Find where the given text appears and provide that cell's center as [x, y] coordinate. 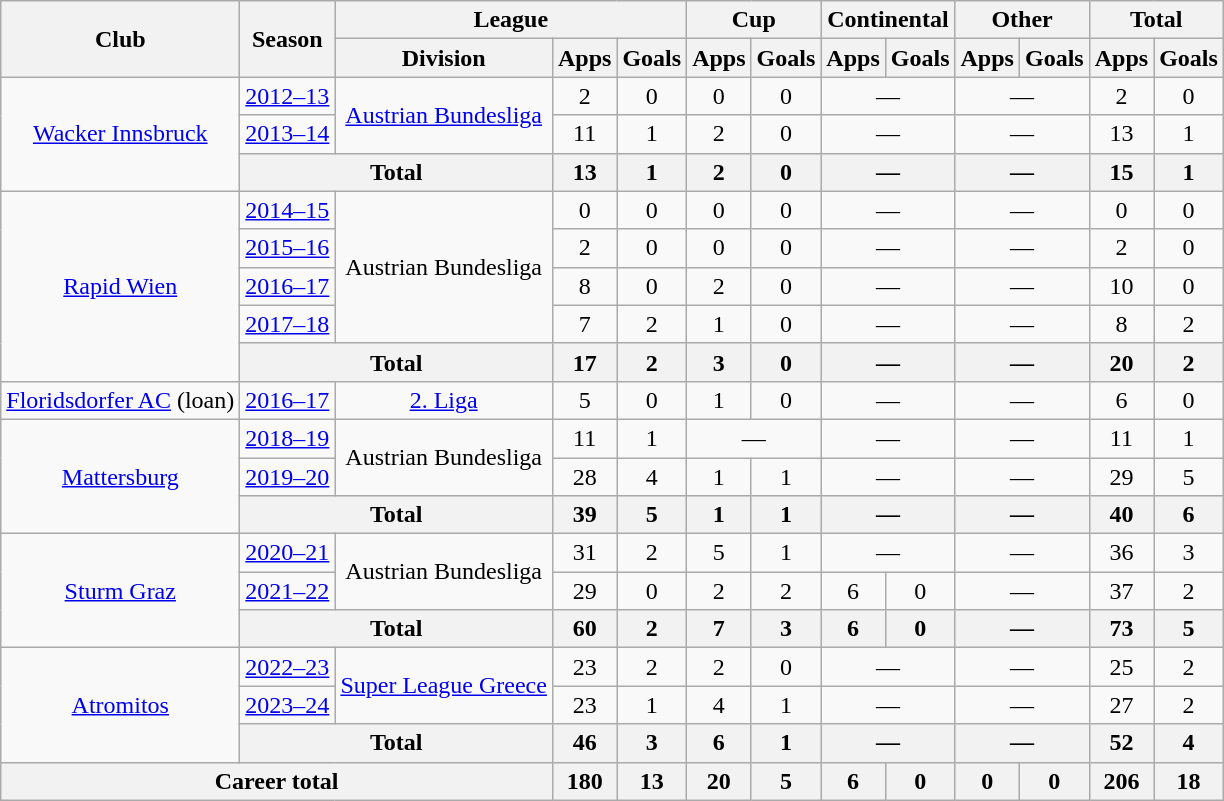
2013–14 [288, 134]
17 [584, 362]
2015–16 [288, 248]
League [511, 20]
206 [1121, 781]
46 [584, 743]
2019–20 [288, 477]
10 [1121, 286]
37 [1121, 591]
Division [444, 58]
Sturm Graz [120, 591]
180 [584, 781]
Club [120, 39]
Other [1022, 20]
73 [1121, 629]
36 [1121, 553]
18 [1189, 781]
Continental [888, 20]
2012–13 [288, 96]
2020–21 [288, 553]
Mattersburg [120, 476]
27 [1121, 705]
2. Liga [444, 400]
Career total [277, 781]
Wacker Innsbruck [120, 134]
15 [1121, 172]
52 [1121, 743]
25 [1121, 667]
40 [1121, 515]
2018–19 [288, 438]
39 [584, 515]
Cup [754, 20]
Season [288, 39]
60 [584, 629]
Atromitos [120, 705]
Super League Greece [444, 686]
31 [584, 553]
2023–24 [288, 705]
2017–18 [288, 324]
2022–23 [288, 667]
2014–15 [288, 210]
2021–22 [288, 591]
Rapid Wien [120, 286]
Floridsdorfer AC (loan) [120, 400]
28 [584, 477]
